Extract the [x, y] coordinate from the center of the cell holding the provided text.  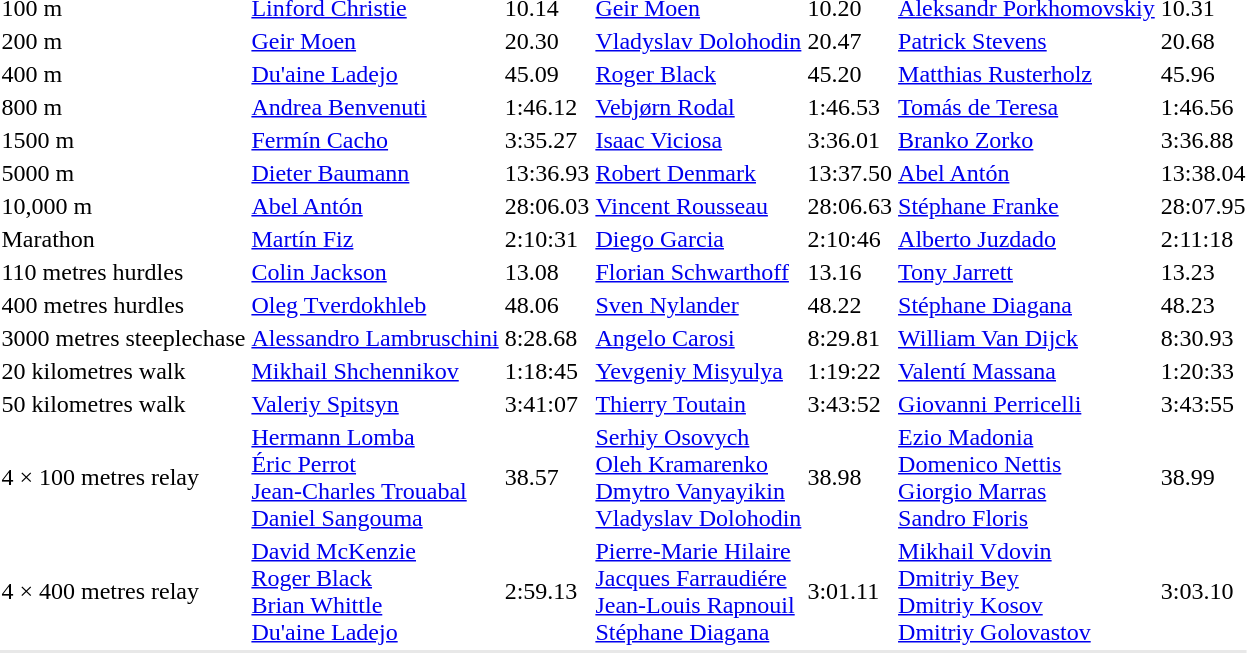
Giovanni Perricelli [1027, 404]
38.99 [1203, 478]
Ezio Madonia Domenico Nettis Giorgio Marras Sandro Floris [1027, 478]
Geir Moen [375, 41]
20 kilometres walk [124, 371]
800 m [124, 107]
13.23 [1203, 272]
Hermann Lomba Éric Perrot Jean-Charles Trouabal Daniel Sangouma [375, 478]
Branko Zorko [1027, 140]
Florian Schwarthoff [698, 272]
2:59.13 [547, 592]
3:43:55 [1203, 404]
Andrea Benvenuti [375, 107]
3:35.27 [547, 140]
Isaac Viciosa [698, 140]
Matthias Rusterholz [1027, 74]
3:36.01 [850, 140]
1:46.53 [850, 107]
Valentí Massana [1027, 371]
Tony Jarrett [1027, 272]
Yevgeniy Misyulya [698, 371]
Thierry Toutain [698, 404]
13:38.04 [1203, 173]
3000 metres steeplechase [124, 338]
2:11:18 [1203, 239]
Alessandro Lambruschini [375, 338]
110 metres hurdles [124, 272]
8:29.81 [850, 338]
28:06.03 [547, 206]
50 kilometres walk [124, 404]
28:06.63 [850, 206]
Dieter Baumann [375, 173]
Fermín Cacho [375, 140]
3:43:52 [850, 404]
Du'aine Ladejo [375, 74]
2:10:31 [547, 239]
1500 m [124, 140]
48.06 [547, 305]
Stéphane Franke [1027, 206]
8:28.68 [547, 338]
Sven Nylander [698, 305]
2:10:46 [850, 239]
Roger Black [698, 74]
48.22 [850, 305]
Alberto Juzdado [1027, 239]
Martín Fiz [375, 239]
45.20 [850, 74]
38.57 [547, 478]
Marathon [124, 239]
Angelo Carosi [698, 338]
3:01.11 [850, 592]
William Van Dijck [1027, 338]
1:20:33 [1203, 371]
20.30 [547, 41]
Diego Garcia [698, 239]
48.23 [1203, 305]
Patrick Stevens [1027, 41]
Oleg Tverdokhleb [375, 305]
3:03.10 [1203, 592]
Stéphane Diagana [1027, 305]
Mikhail Shchennikov [375, 371]
45.09 [547, 74]
45.96 [1203, 74]
Vincent Rousseau [698, 206]
13.16 [850, 272]
1:18:45 [547, 371]
8:30.93 [1203, 338]
Tomás de Teresa [1027, 107]
Mikhail Vdovin Dmitriy Bey Dmitriy Kosov Dmitriy Golovastov [1027, 592]
5000 m [124, 173]
3:41:07 [547, 404]
38.98 [850, 478]
3:36.88 [1203, 140]
Robert Denmark [698, 173]
13:36.93 [547, 173]
Serhiy Osovych Oleh Kramarenko Dmytro Vanyayikin Vladyslav Dolohodin [698, 478]
20.68 [1203, 41]
400 m [124, 74]
David McKenzie Roger Black Brian Whittle Du'aine Ladejo [375, 592]
10,000 m [124, 206]
13.08 [547, 272]
1:46.12 [547, 107]
Colin Jackson [375, 272]
Vebjørn Rodal [698, 107]
Valeriy Spitsyn [375, 404]
20.47 [850, 41]
Pierre-Marie Hilaire Jacques Farraudiére Jean-Louis Rapnouil Stéphane Diagana [698, 592]
1:19:22 [850, 371]
400 metres hurdles [124, 305]
28:07.95 [1203, 206]
1:46.56 [1203, 107]
13:37.50 [850, 173]
4 × 400 metres relay [124, 592]
Vladyslav Dolohodin [698, 41]
4 × 100 metres relay [124, 478]
200 m [124, 41]
